Return (x, y) of the center of cell containing provided text 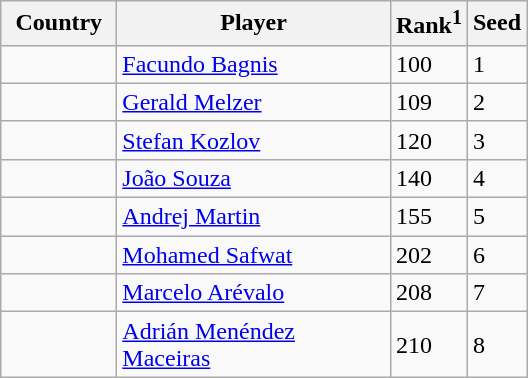
Adrián Menéndez Maceiras (254, 344)
5 (496, 217)
202 (428, 255)
6 (496, 255)
7 (496, 293)
140 (428, 178)
Rank1 (428, 24)
210 (428, 344)
Gerald Melzer (254, 102)
1 (496, 64)
2 (496, 102)
Andrej Martin (254, 217)
208 (428, 293)
120 (428, 140)
Marcelo Arévalo (254, 293)
Stefan Kozlov (254, 140)
Country (59, 24)
3 (496, 140)
Player (254, 24)
8 (496, 344)
109 (428, 102)
Mohamed Safwat (254, 255)
Seed (496, 24)
100 (428, 64)
João Souza (254, 178)
4 (496, 178)
155 (428, 217)
Facundo Bagnis (254, 64)
